Identify which cell holds the provided text, then report its [x, y] central coordinate. 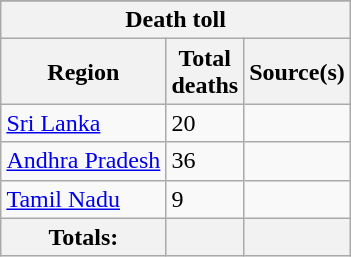
36 [205, 161]
Sri Lanka [84, 123]
Death toll [176, 20]
20 [205, 123]
Source(s) [298, 72]
9 [205, 199]
Region [84, 72]
Totals: [84, 237]
Andhra Pradesh [84, 161]
Tamil Nadu [84, 199]
Totaldeaths [205, 72]
